Scan for the cell matching the given text and deliver its [x, y] coordinate at center. 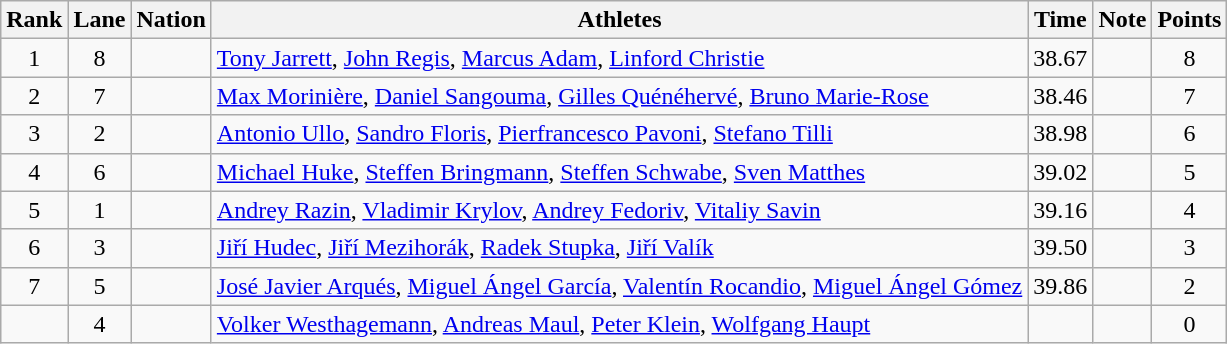
38.46 [1060, 96]
José Javier Arqués, Miguel Ángel García, Valentín Rocandio, Miguel Ángel Gómez [619, 286]
38.98 [1060, 134]
39.16 [1060, 210]
Jiří Hudec, Jiří Mezihorák, Radek Stupka, Jiří Valík [619, 248]
Andrey Razin, Vladimir Krylov, Andrey Fedoriv, Vitaliy Savin [619, 210]
Time [1060, 20]
Volker Westhagemann, Andreas Maul, Peter Klein, Wolfgang Haupt [619, 324]
Antonio Ullo, Sandro Floris, Pierfrancesco Pavoni, Stefano Tilli [619, 134]
Max Morinière, Daniel Sangouma, Gilles Quénéhervé, Bruno Marie-Rose [619, 96]
Note [1122, 20]
Tony Jarrett, John Regis, Marcus Adam, Linford Christie [619, 58]
39.50 [1060, 248]
Nation [171, 20]
Rank [34, 20]
39.02 [1060, 172]
39.86 [1060, 286]
Athletes [619, 20]
0 [1190, 324]
38.67 [1060, 58]
Lane [100, 20]
Michael Huke, Steffen Bringmann, Steffen Schwabe, Sven Matthes [619, 172]
Points [1190, 20]
